Output the [X, Y] coordinate of the center of the cell containing the given text.  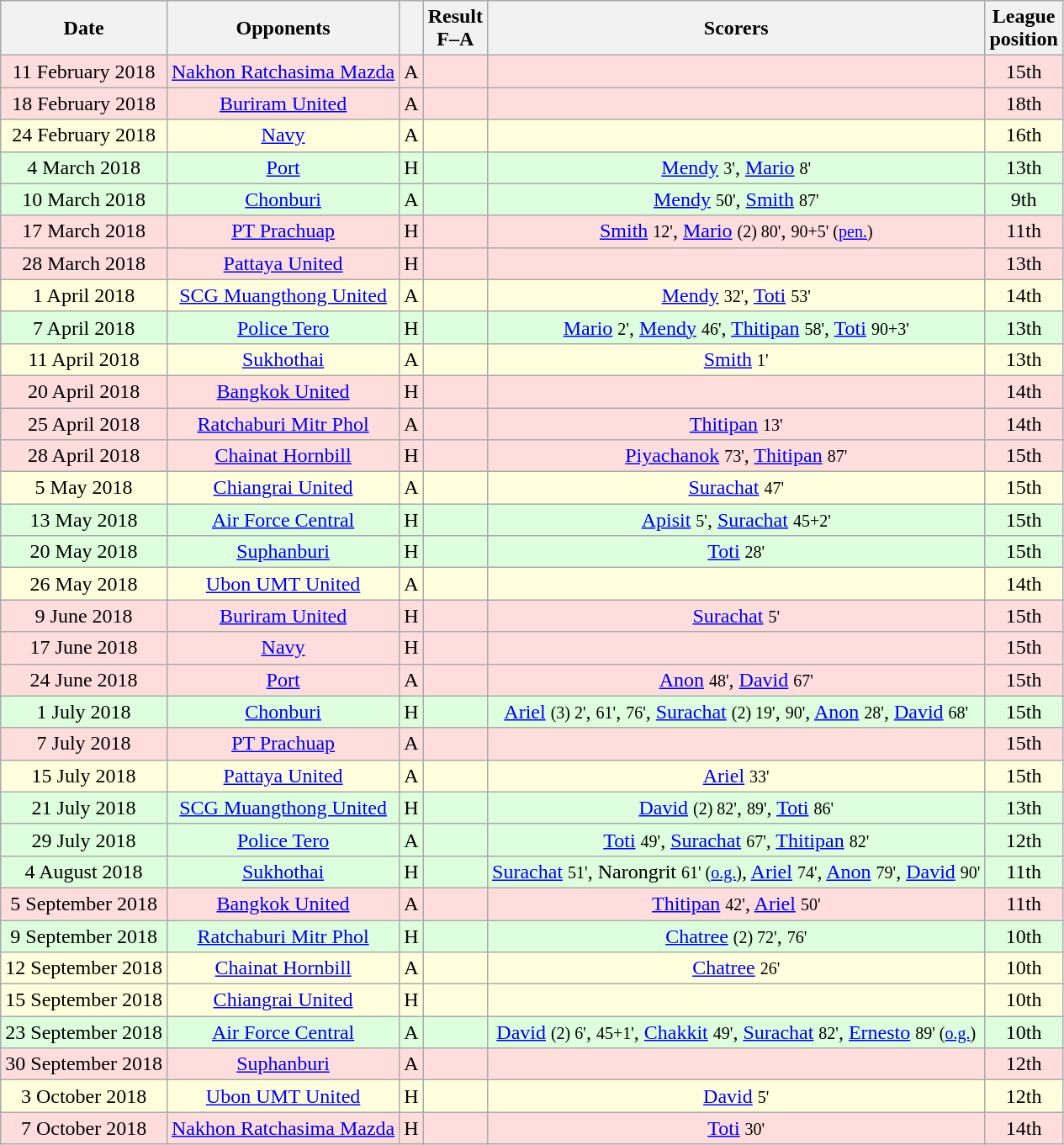
Scorers [737, 29]
9th [1024, 199]
Thitipan 42', Ariel 50' [737, 904]
23 September 2018 [84, 1032]
Toti 30' [737, 1128]
Leagueposition [1024, 29]
David (2) 82', 89', Toti 86' [737, 808]
15 July 2018 [84, 776]
Toti 28' [737, 552]
7 April 2018 [84, 327]
Apisit 5', Surachat 45+2' [737, 520]
20 April 2018 [84, 391]
David 5' [737, 1096]
11 April 2018 [84, 359]
Surachat 47' [737, 488]
18 February 2018 [84, 103]
9 June 2018 [84, 616]
9 September 2018 [84, 936]
Toti 49', Surachat 67', Thitipan 82' [737, 840]
1 April 2018 [84, 295]
10 March 2018 [84, 199]
ResultF–A [455, 29]
5 May 2018 [84, 488]
4 March 2018 [84, 167]
30 September 2018 [84, 1064]
Smith 1' [737, 359]
20 May 2018 [84, 552]
18th [1024, 103]
17 March 2018 [84, 231]
12 September 2018 [84, 968]
5 September 2018 [84, 904]
Mario 2', Mendy 46', Thitipan 58', Toti 90+3' [737, 327]
Ariel (3) 2', 61', 76', Surachat (2) 19', 90', Anon 28', David 68' [737, 712]
4 August 2018 [84, 872]
1 July 2018 [84, 712]
Opponents [283, 29]
Smith 12', Mario (2) 80', 90+5' (pen.) [737, 231]
3 October 2018 [84, 1096]
Date [84, 29]
Chatree (2) 72', 76' [737, 936]
25 April 2018 [84, 423]
24 February 2018 [84, 135]
16th [1024, 135]
21 July 2018 [84, 808]
Piyachanok 73', Thitipan 87' [737, 456]
Chatree 26' [737, 968]
28 April 2018 [84, 456]
Mendy 3', Mario 8' [737, 167]
26 May 2018 [84, 584]
13 May 2018 [84, 520]
Mendy 50', Smith 87' [737, 199]
Surachat 5' [737, 616]
28 March 2018 [84, 263]
Surachat 51', Narongrit 61' (o.g.), Ariel 74', Anon 79', David 90' [737, 872]
29 July 2018 [84, 840]
Ariel 33' [737, 776]
Thitipan 13' [737, 423]
David (2) 6', 45+1', Chakkit 49', Surachat 82', Ernesto 89' (o.g.) [737, 1032]
Anon 48', David 67' [737, 680]
Mendy 32', Toti 53' [737, 295]
7 July 2018 [84, 744]
11 February 2018 [84, 72]
7 October 2018 [84, 1128]
24 June 2018 [84, 680]
15 September 2018 [84, 1000]
17 June 2018 [84, 648]
